Determine the [X, Y] coordinate at the center of the cell enclosing the given text.  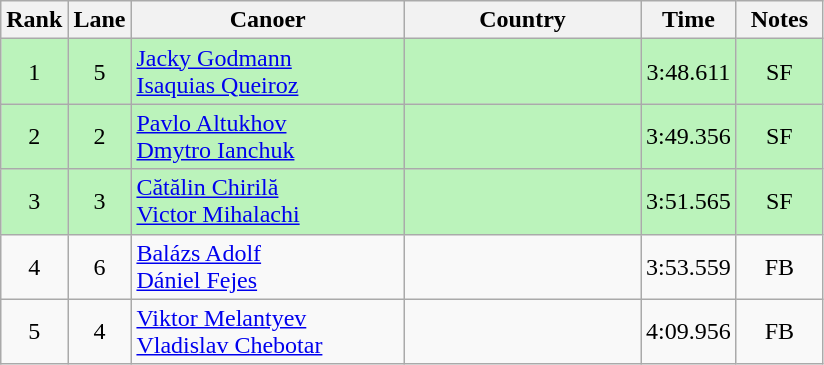
Cătălin ChirilăVictor Mihalachi [268, 202]
3:51.565 [689, 202]
3:49.356 [689, 136]
Country [522, 20]
Rank [34, 20]
Time [689, 20]
Balázs AdolfDániel Fejes [268, 266]
Viktor MelantyevVladislav Chebotar [268, 332]
Notes [779, 20]
6 [100, 266]
3:48.611 [689, 72]
Pavlo AltukhovDmytro Ianchuk [268, 136]
Jacky GodmannIsaquias Queiroz [268, 72]
4:09.956 [689, 332]
3:53.559 [689, 266]
Canoer [268, 20]
1 [34, 72]
Lane [100, 20]
